Determine the [X, Y] coordinate at the center of the cell enclosing the given text.  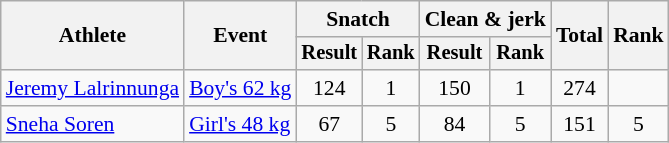
Jeremy Lalrinnunga [92, 88]
84 [455, 124]
Sneha Soren [92, 124]
Boy's 62 kg [240, 88]
Event [240, 36]
Girl's 48 kg [240, 124]
Clean & jerk [486, 19]
Snatch [358, 19]
274 [580, 88]
124 [329, 88]
150 [455, 88]
67 [329, 124]
151 [580, 124]
Athlete [92, 36]
Total [580, 36]
